For the text-containing cell, return its midpoint in [x, y] coordinate format. 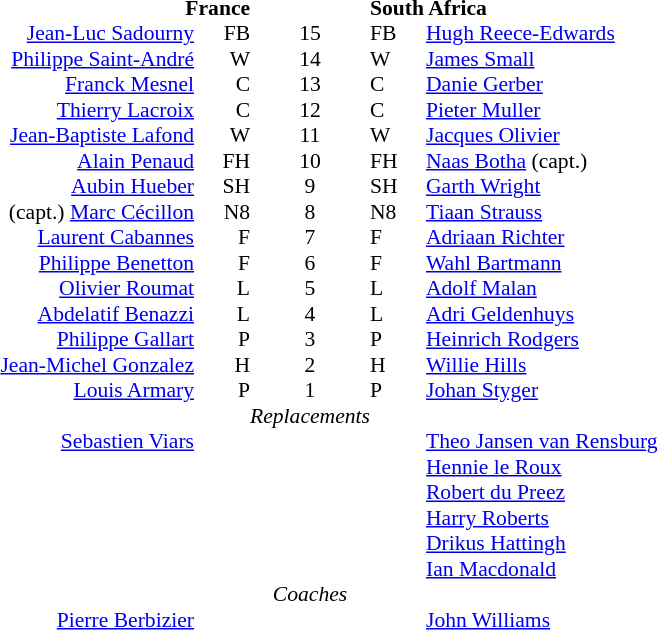
14 [310, 59]
2 [310, 365]
13 [310, 85]
10 [310, 161]
Coaches [310, 595]
15 [310, 33]
9 [310, 187]
11 [310, 135]
3 [310, 339]
1 [310, 391]
Replacements [310, 416]
7 [310, 237]
8 [310, 212]
6 [310, 263]
5 [310, 289]
12 [310, 110]
4 [310, 314]
